Return [X, Y] of the center of cell containing provided text 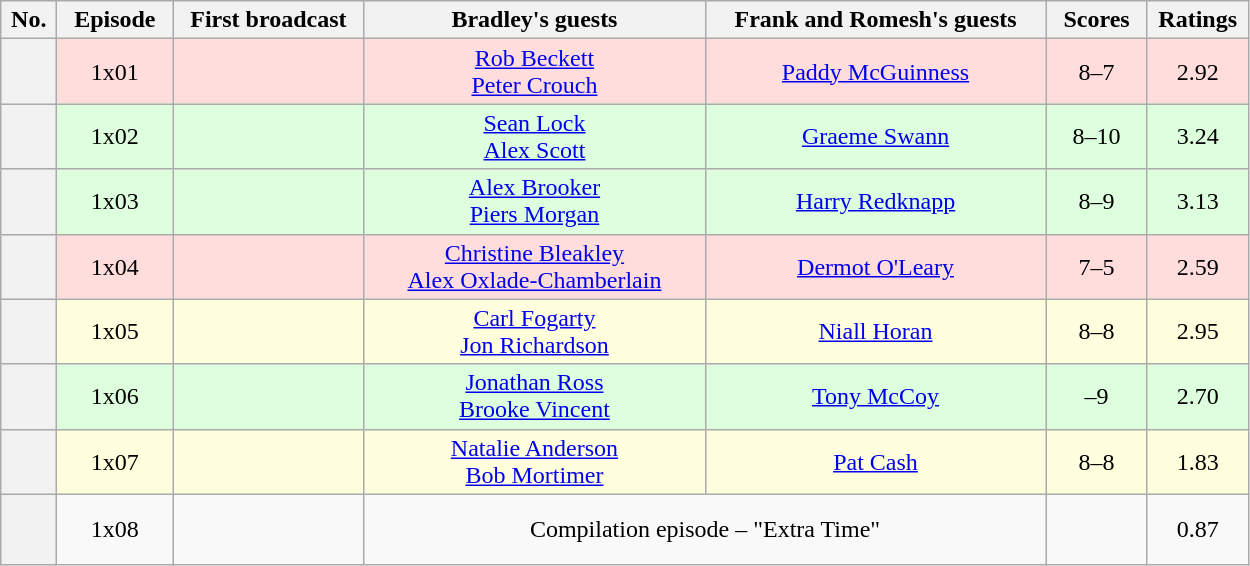
2.70 [1198, 396]
1x03 [115, 202]
No. [29, 20]
1x06 [115, 396]
1x04 [115, 266]
8–9 [1096, 202]
Graeme Swann [876, 136]
2.95 [1198, 332]
Carl FogartyJon Richardson [534, 332]
–9 [1096, 396]
8–10 [1096, 136]
8–7 [1096, 72]
1x05 [115, 332]
1x01 [115, 72]
Tony McCoy [876, 396]
1x02 [115, 136]
Rob BeckettPeter Crouch [534, 72]
Sean LockAlex Scott [534, 136]
Alex BrookerPiers Morgan [534, 202]
Scores [1096, 20]
Jonathan RossBrooke Vincent [534, 396]
Niall Horan [876, 332]
Frank and Romesh's guests [876, 20]
3.24 [1198, 136]
Pat Cash [876, 462]
Paddy McGuinness [876, 72]
2.92 [1198, 72]
2.59 [1198, 266]
First broadcast [268, 20]
Bradley's guests [534, 20]
Dermot O'Leary [876, 266]
7–5 [1096, 266]
0.87 [1198, 530]
1x07 [115, 462]
Christine BleakleyAlex Oxlade-Chamberlain [534, 266]
1x08 [115, 530]
Compilation episode – "Extra Time" [705, 530]
Natalie AndersonBob Mortimer [534, 462]
Episode [115, 20]
Harry Redknapp [876, 202]
Ratings [1198, 20]
3.13 [1198, 202]
1.83 [1198, 462]
